Pinpoint the cell where the given text exists, returning its (X, Y) midpoint coordinate. 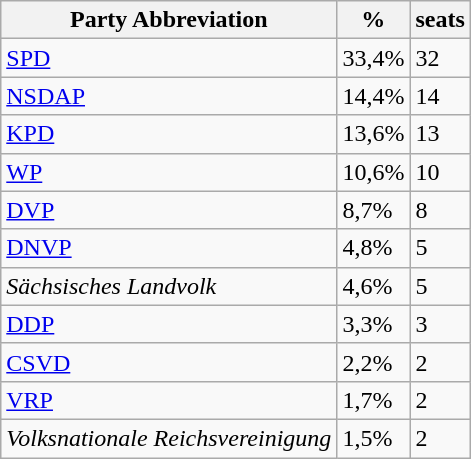
13,6% (374, 134)
Volksnationale Reichsvereinigung (169, 438)
14,4% (374, 96)
% (374, 20)
14 (440, 96)
DDP (169, 324)
4,8% (374, 248)
KPD (169, 134)
SPD (169, 58)
VRP (169, 400)
13 (440, 134)
Party Abbreviation (169, 20)
1,7% (374, 400)
8,7% (374, 210)
4,6% (374, 286)
10,6% (374, 172)
33,4% (374, 58)
10 (440, 172)
DNVP (169, 248)
8 (440, 210)
seats (440, 20)
DVP (169, 210)
WP (169, 172)
2,2% (374, 362)
32 (440, 58)
NSDAP (169, 96)
Sächsisches Landvolk (169, 286)
3 (440, 324)
1,5% (374, 438)
3,3% (374, 324)
CSVD (169, 362)
